Scan for the cell matching the given text and deliver its [X, Y] coordinate at center. 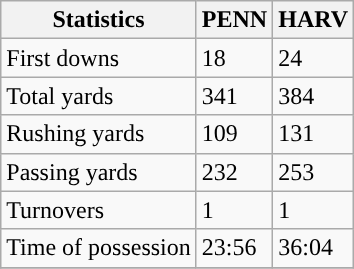
First downs [99, 58]
Time of possession [99, 248]
253 [314, 172]
341 [234, 96]
Statistics [99, 20]
Passing yards [99, 172]
Turnovers [99, 210]
232 [234, 172]
109 [234, 134]
23:56 [234, 248]
Rushing yards [99, 134]
131 [314, 134]
18 [234, 58]
24 [314, 58]
Total yards [99, 96]
PENN [234, 20]
36:04 [314, 248]
HARV [314, 20]
384 [314, 96]
